Locate the cell with the specified text and output its [x, y] center coordinate. 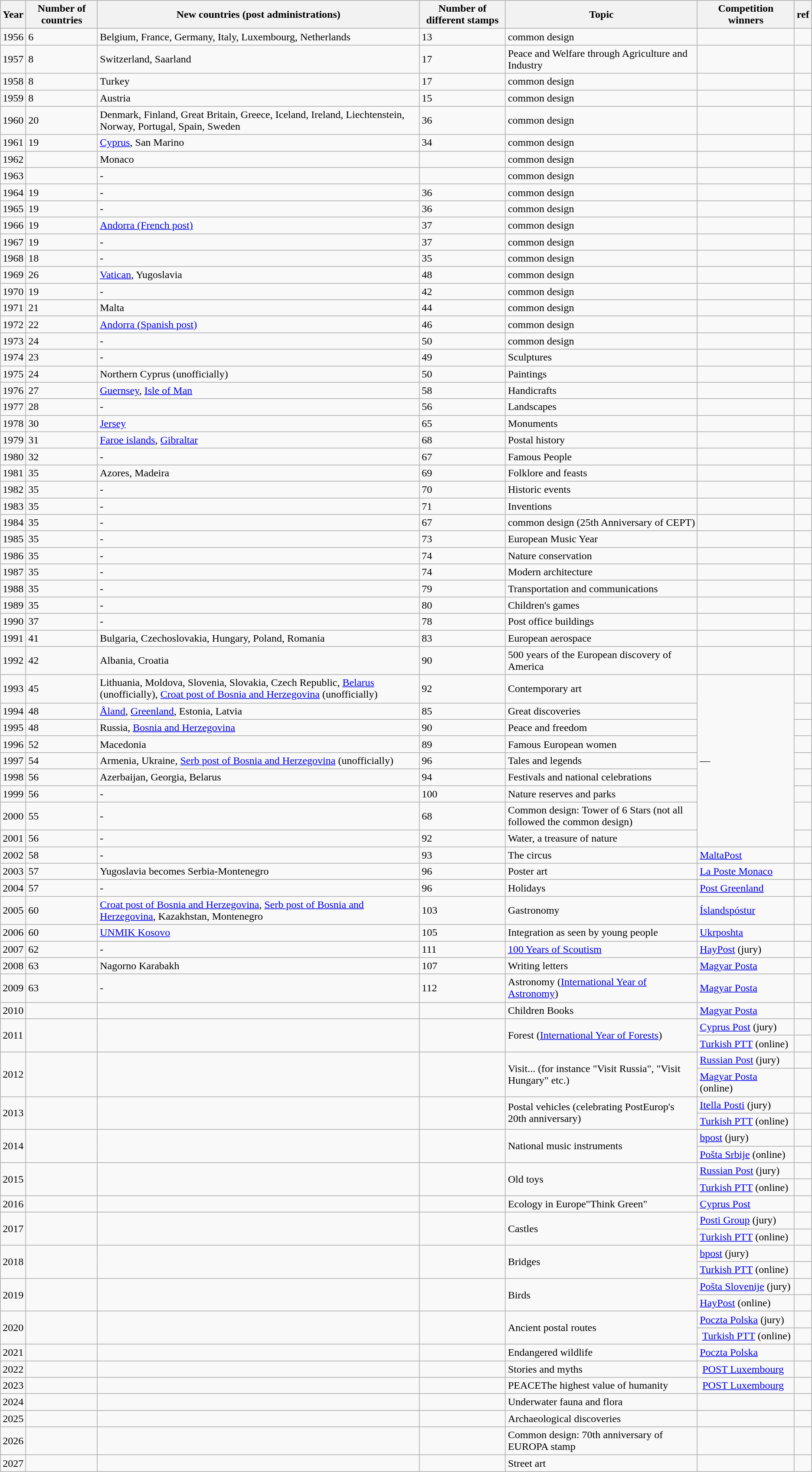
71 [462, 506]
2005 [13, 910]
70 [462, 489]
Cyprus Post [746, 1204]
1961 [13, 143]
Malta [259, 308]
Ukrposhta [746, 933]
European aerospace [601, 638]
111 [462, 949]
34 [462, 143]
1960 [13, 121]
Andorra (Spanish post) [259, 325]
1996 [13, 744]
HayPost (online) [746, 1303]
80 [462, 605]
1994 [13, 711]
1973 [13, 341]
1969 [13, 275]
2023 [13, 1386]
2015 [13, 1179]
26 [62, 275]
Tales and legends [601, 761]
2006 [13, 933]
44 [462, 308]
1984 [13, 523]
Old toys [601, 1179]
Children's games [601, 605]
1987 [13, 572]
54 [62, 761]
1981 [13, 473]
Writing letters [601, 966]
2022 [13, 1369]
1966 [13, 225]
23 [62, 357]
27 [62, 390]
49 [462, 357]
Paintings [601, 374]
Post Greenland [746, 888]
Famous European women [601, 744]
2021 [13, 1352]
52 [62, 744]
2004 [13, 888]
112 [462, 988]
Famous People [601, 456]
2013 [13, 1113]
93 [462, 855]
83 [462, 638]
46 [462, 325]
Jersey [259, 423]
55 [62, 816]
Sculptures [601, 357]
1964 [13, 192]
1990 [13, 622]
45 [62, 689]
1959 [13, 98]
1974 [13, 357]
Handicrafts [601, 390]
Forest (International Year of Forests) [601, 1035]
Peace and freedom [601, 728]
2018 [13, 1262]
1979 [13, 440]
1998 [13, 777]
2000 [13, 816]
Holidays [601, 888]
Poczta Polska (jury) [746, 1319]
Guernsey, Isle of Man [259, 390]
Common design: 70th anniversary of EUROPA stamp [601, 1441]
Ancient postal routes [601, 1328]
Åland, Greenland, Estonia, Latvia [259, 711]
1963 [13, 176]
HayPost (jury) [746, 949]
Contemporary art [601, 689]
Faroe islands, Gibraltar [259, 440]
62 [62, 949]
Castles [601, 1229]
1993 [13, 689]
31 [62, 440]
Modern architecture [601, 572]
Street art [601, 1463]
2024 [13, 1402]
2003 [13, 872]
Competition winners [746, 15]
Andorra (French post) [259, 225]
1965 [13, 209]
78 [462, 622]
Common design: Tower of 6 Stars (not all followed the common design) [601, 816]
Russia, Bosnia and Herzegovina [259, 728]
Archaeological discoveries [601, 1419]
2010 [13, 1010]
2025 [13, 1419]
Postal history [601, 440]
1995 [13, 728]
2027 [13, 1463]
2002 [13, 855]
2014 [13, 1146]
Nature reserves and parks [601, 793]
2020 [13, 1328]
32 [62, 456]
1970 [13, 292]
21 [62, 308]
1957 [13, 59]
107 [462, 966]
Year [13, 15]
Switzerland, Saarland [259, 59]
15 [462, 98]
The circus [601, 855]
100 [462, 793]
2026 [13, 1441]
Postal vehicles (celebrating PostEurop's 20th anniversary) [601, 1113]
94 [462, 777]
Armenia, Ukraine, Serb post of Bosnia and Herzegovina (unofficially) [259, 761]
1992 [13, 660]
Stories and myths [601, 1369]
2019 [13, 1295]
2012 [13, 1074]
Underwater fauna and flora [601, 1402]
Nature conservation [601, 556]
1977 [13, 407]
500 years of the European discovery of America [601, 660]
Great discoveries [601, 711]
— [746, 761]
1989 [13, 605]
Turkey [259, 82]
Azores, Madeira [259, 473]
Number of different stamps [462, 15]
Íslandspóstur [746, 910]
Children Books [601, 1010]
Monaco [259, 159]
73 [462, 539]
Inventions [601, 506]
PEACEThe highest value of humanity [601, 1386]
European Music Year [601, 539]
Post office buildings [601, 622]
Belgium, France, Germany, Italy, Luxembourg, Netherlands [259, 37]
1971 [13, 308]
1982 [13, 489]
20 [62, 121]
Number of countries [62, 15]
Poster art [601, 872]
2016 [13, 1204]
Astronomy (International Year of Astronomy) [601, 988]
1968 [13, 259]
Lithuania, Moldova, Slovenia, Slovakia, Czech Republic, Belarus (unofficially), Croat post of Bosnia and Herzegovina (unofficially) [259, 689]
2008 [13, 966]
Integration as seen by young people [601, 933]
Landscapes [601, 407]
1967 [13, 242]
Ecology in Europe"Think Green" [601, 1204]
2007 [13, 949]
1980 [13, 456]
18 [62, 259]
Macedonia [259, 744]
Cyprus, San Marino [259, 143]
1997 [13, 761]
1975 [13, 374]
Festivals and national celebrations [601, 777]
100 Years of Scoutism [601, 949]
Gastronomy [601, 910]
103 [462, 910]
Northern Cyprus (unofficially) [259, 374]
105 [462, 933]
1956 [13, 37]
Azerbaijan, Georgia, Belarus [259, 777]
30 [62, 423]
2009 [13, 988]
Albania, Croatia [259, 660]
Austria [259, 98]
1962 [13, 159]
Pošta Srbije (online) [746, 1154]
Endangered wildlife [601, 1352]
28 [62, 407]
85 [462, 711]
2011 [13, 1035]
22 [62, 325]
Topic [601, 15]
MaltaPost [746, 855]
69 [462, 473]
1978 [13, 423]
1958 [13, 82]
1976 [13, 390]
Denmark, Finland, Great Britain, Greece, Iceland, Ireland, Liechtenstein, Norway, Portugal, Spain, Sweden [259, 121]
common design (25th Anniversary of CEPT) [601, 523]
65 [462, 423]
79 [462, 589]
41 [62, 638]
Cyprus Post (jury) [746, 1027]
1986 [13, 556]
Itella Posti (jury) [746, 1105]
Water, a treasure of nature [601, 839]
89 [462, 744]
1988 [13, 589]
Croat post of Bosnia and Herzegovina, Serb post of Bosnia and Herzegovina, Kazakhstan, Montenegro [259, 910]
ref [803, 15]
Folklore and feasts [601, 473]
13 [462, 37]
UNMIK Kosovo [259, 933]
New countries (post administrations) [259, 15]
1983 [13, 506]
Vatican, Yugoslavia [259, 275]
Bulgaria, Czechoslovakia, Hungary, Poland, Romania [259, 638]
Transportation and communications [601, 589]
Yugoslavia becomes Serbia-Montenegro [259, 872]
Monuments [601, 423]
6 [62, 37]
2001 [13, 839]
Peace and Welfare through Agriculture and Industry [601, 59]
Nagorno Karabakh [259, 966]
Magyar Posta (online) [746, 1082]
National music instruments [601, 1146]
1999 [13, 793]
Posti Group (jury) [746, 1220]
2017 [13, 1229]
Poczta Polska [746, 1352]
Visit... (for instance "Visit Russia", "Visit Hungary" etc.) [601, 1074]
La Poste Monaco [746, 872]
1985 [13, 539]
1972 [13, 325]
Pošta Slovenije (jury) [746, 1286]
1991 [13, 638]
Bridges [601, 1262]
Historic events [601, 489]
Birds [601, 1295]
